Output the (x, y) coordinate of the center of the cell containing the given text.  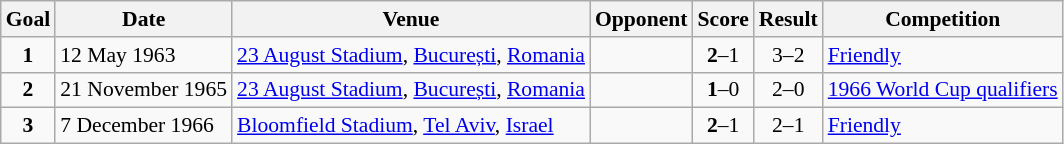
7 December 1966 (144, 126)
Bloomfield Stadium, Tel Aviv, Israel (411, 126)
Competition (943, 19)
Score (724, 19)
3 (28, 126)
1–0 (724, 90)
Goal (28, 19)
2 (28, 90)
3–2 (788, 55)
2–0 (788, 90)
Opponent (642, 19)
1 (28, 55)
21 November 1965 (144, 90)
12 May 1963 (144, 55)
Result (788, 19)
Date (144, 19)
1966 World Cup qualifiers (943, 90)
Venue (411, 19)
